Identify which cell holds the provided text, then report its (X, Y) central coordinate. 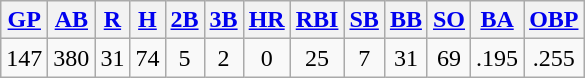
69 (448, 58)
7 (364, 58)
SB (364, 20)
AB (72, 20)
74 (148, 58)
BA (498, 20)
OBP (554, 20)
HR (266, 20)
BB (406, 20)
5 (184, 58)
3B (224, 20)
SO (448, 20)
147 (24, 58)
2B (184, 20)
GP (24, 20)
H (148, 20)
25 (317, 58)
RBI (317, 20)
0 (266, 58)
380 (72, 58)
.195 (498, 58)
2 (224, 58)
.255 (554, 58)
R (112, 20)
